Output the (X, Y) coordinate of the center of the cell containing the given text.  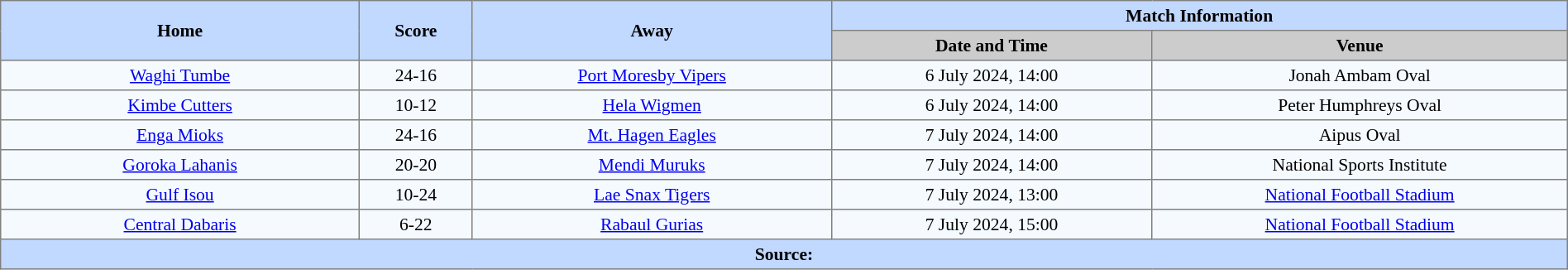
National Sports Institute (1360, 165)
Jonah Ambam Oval (1360, 75)
10-24 (415, 195)
7 July 2024, 13:00 (992, 195)
Lae Snax Tigers (652, 195)
Kimbe Cutters (180, 105)
Gulf Isou (180, 195)
Venue (1360, 46)
Source: (784, 254)
20-20 (415, 165)
Waghi Tumbe (180, 75)
Away (652, 31)
Goroka Lahanis (180, 165)
Date and Time (992, 46)
Mt. Hagen Eagles (652, 135)
Peter Humphreys Oval (1360, 105)
Hela Wigmen (652, 105)
7 July 2024, 15:00 (992, 224)
Match Information (1199, 16)
10-12 (415, 105)
Enga Mioks (180, 135)
6-22 (415, 224)
Home (180, 31)
Rabaul Gurias (652, 224)
Port Moresby Vipers (652, 75)
Mendi Muruks (652, 165)
Score (415, 31)
Aipus Oval (1360, 135)
Central Dabaris (180, 224)
